Determine the (x, y) coordinate at the center of the cell enclosing the given text.  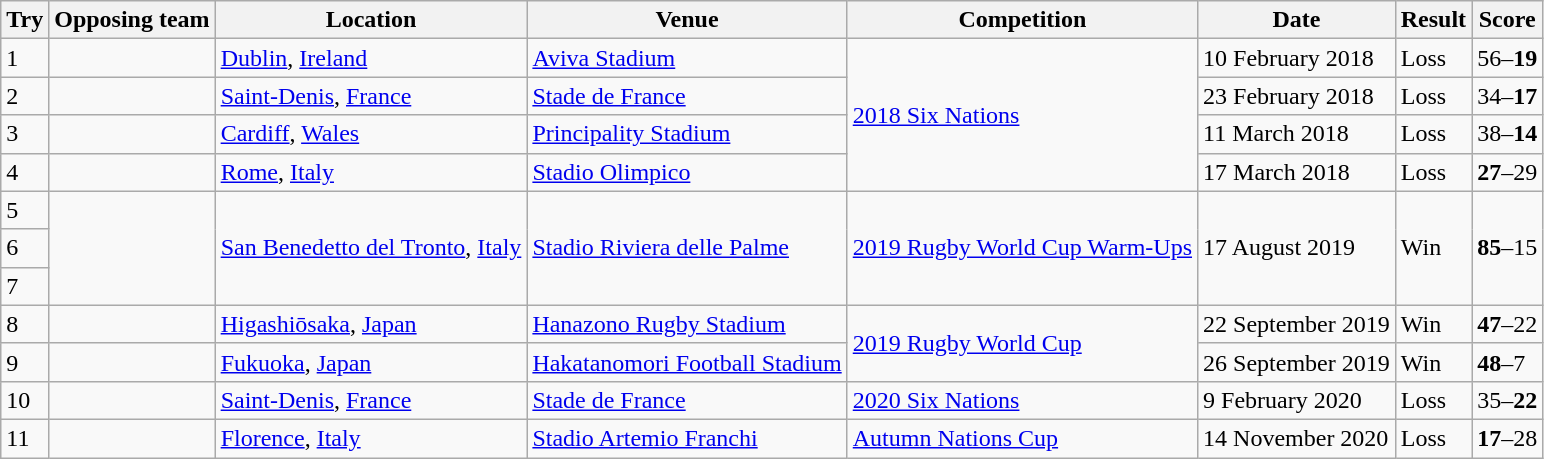
Autumn Nations Cup (1022, 438)
56–19 (1508, 58)
2 (25, 96)
7 (25, 286)
Venue (687, 20)
2020 Six Nations (1022, 400)
Principality Stadium (687, 134)
6 (25, 248)
Location (371, 20)
47–22 (1508, 324)
Higashiōsaka, Japan (371, 324)
Competition (1022, 20)
5 (25, 210)
17 August 2019 (1297, 248)
11 March 2018 (1297, 134)
Stadio Riviera delle Palme (687, 248)
Aviva Stadium (687, 58)
26 September 2019 (1297, 362)
3 (25, 134)
Cardiff, Wales (371, 134)
10 February 2018 (1297, 58)
35–22 (1508, 400)
38–14 (1508, 134)
85–15 (1508, 248)
2019 Rugby World Cup Warm-Ups (1022, 248)
4 (25, 172)
2019 Rugby World Cup (1022, 343)
9 February 2020 (1297, 400)
Date (1297, 20)
9 (25, 362)
Stadio Olimpico (687, 172)
17 March 2018 (1297, 172)
10 (25, 400)
Dublin, Ireland (371, 58)
1 (25, 58)
14 November 2020 (1297, 438)
Florence, Italy (371, 438)
22 September 2019 (1297, 324)
2018 Six Nations (1022, 115)
Rome, Italy (371, 172)
Result (1433, 20)
17–28 (1508, 438)
San Benedetto del Tronto, Italy (371, 248)
27–29 (1508, 172)
Hanazono Rugby Stadium (687, 324)
23 February 2018 (1297, 96)
Try (25, 20)
Opposing team (132, 20)
Stadio Artemio Franchi (687, 438)
11 (25, 438)
34–17 (1508, 96)
Fukuoka, Japan (371, 362)
Score (1508, 20)
48–7 (1508, 362)
Hakatanomori Football Stadium (687, 362)
8 (25, 324)
